Output the (x, y) coordinate of the center of the cell containing the given text.  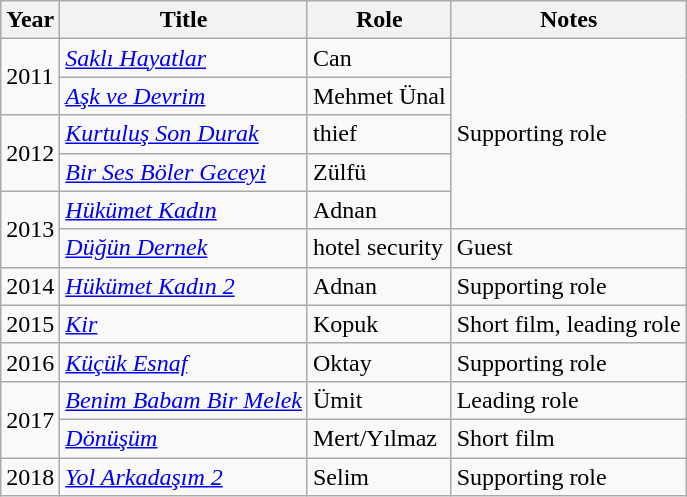
Year (30, 20)
Can (379, 58)
2014 (30, 286)
2017 (30, 419)
Saklı Hayatlar (184, 58)
Guest (568, 248)
Benim Babam Bir Melek (184, 400)
Leading role (568, 400)
Kir (184, 324)
Selim (379, 477)
2012 (30, 153)
Notes (568, 20)
Hükümet Kadın (184, 210)
Zülfü (379, 172)
2015 (30, 324)
Küçük Esnaf (184, 362)
Kopuk (379, 324)
Kurtuluş Son Durak (184, 134)
Short film, leading role (568, 324)
2018 (30, 477)
Dönüşüm (184, 438)
Oktay (379, 362)
Yol Arkadaşım 2 (184, 477)
Short film (568, 438)
Düğün Dernek (184, 248)
hotel security (379, 248)
2013 (30, 229)
thief (379, 134)
Title (184, 20)
Bir Ses Böler Geceyi (184, 172)
Aşk ve Devrim (184, 96)
2016 (30, 362)
Hükümet Kadın 2 (184, 286)
2011 (30, 77)
Mehmet Ünal (379, 96)
Ümit (379, 400)
Role (379, 20)
Mert/Yılmaz (379, 438)
